Pinpoint the cell where the given text exists, returning its (x, y) midpoint coordinate. 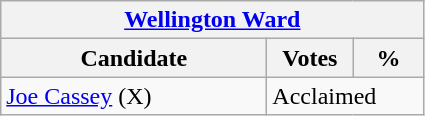
Candidate (134, 58)
Acclaimed (346, 96)
% (388, 58)
Joe Cassey (X) (134, 96)
Wellington Ward (212, 20)
Votes (310, 58)
